Provide the (X, Y) coordinate of the cell's center where the given text is located.  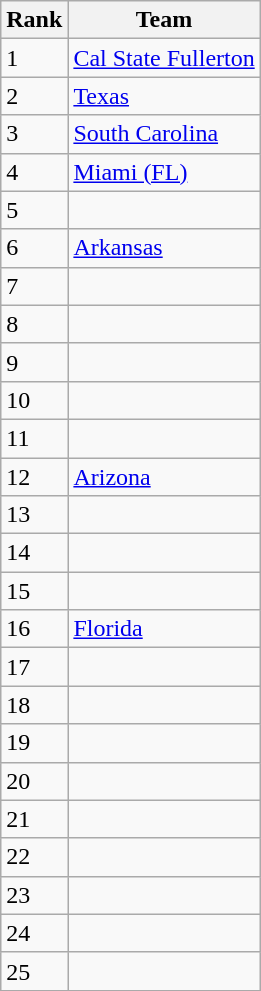
Texas (164, 96)
Florida (164, 629)
25 (34, 971)
5 (34, 210)
15 (34, 591)
17 (34, 667)
South Carolina (164, 134)
Rank (34, 20)
7 (34, 286)
9 (34, 362)
12 (34, 477)
2 (34, 96)
Arkansas (164, 248)
18 (34, 705)
22 (34, 857)
8 (34, 324)
3 (34, 134)
21 (34, 819)
Miami (FL) (164, 172)
1 (34, 58)
20 (34, 781)
10 (34, 400)
19 (34, 743)
Arizona (164, 477)
24 (34, 933)
16 (34, 629)
Cal State Fullerton (164, 58)
14 (34, 553)
6 (34, 248)
Team (164, 20)
4 (34, 172)
11 (34, 438)
13 (34, 515)
23 (34, 895)
